Return the [X, Y] coordinate for the center point of the cell that contains the specified text.  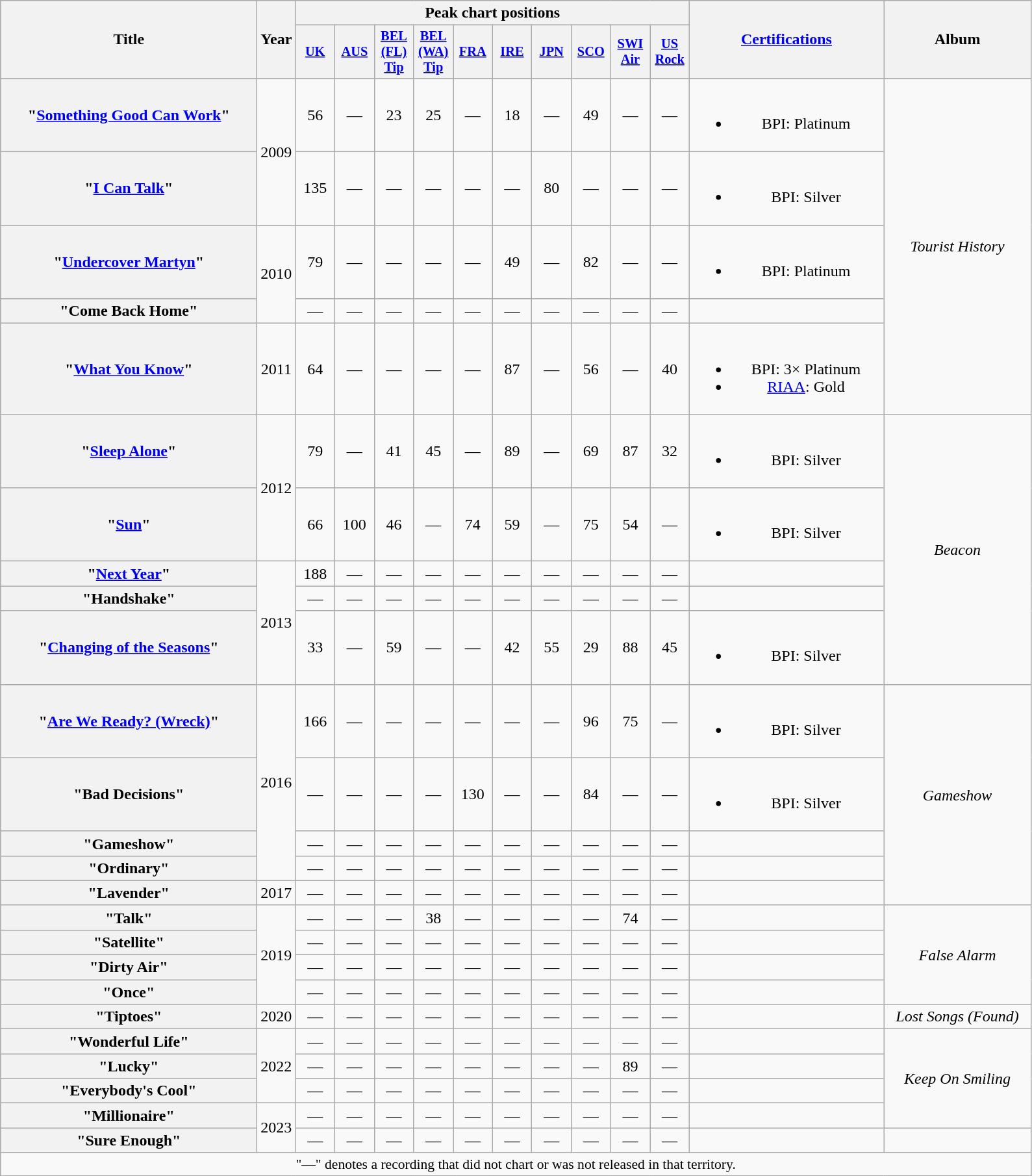
188 [316, 574]
25 [434, 114]
"—" denotes a recording that did not chart or was not released in that territory. [516, 1164]
84 [591, 794]
"Undercover Martyn" [129, 262]
18 [512, 114]
Lost Songs (Found) [957, 1017]
2023 [277, 1128]
"Handshake" [129, 598]
"Changing of the Seasons" [129, 647]
33 [316, 647]
Keep On Smiling [957, 1079]
"Lucky" [129, 1066]
88 [630, 647]
2016 [277, 782]
23 [394, 114]
"Next Year" [129, 574]
"Sure Enough" [129, 1140]
"Bad Decisions" [129, 794]
40 [670, 369]
"Satellite" [129, 942]
46 [394, 525]
"Sun" [129, 525]
135 [316, 188]
130 [473, 794]
"Come Back Home" [129, 311]
JPN [552, 52]
AUS [355, 52]
"I Can Talk" [129, 188]
41 [394, 451]
"Dirty Air" [129, 967]
80 [552, 188]
BEL(FL)Tip [394, 52]
"What You Know" [129, 369]
Title [129, 40]
"Everybody's Cool" [129, 1091]
64 [316, 369]
"Once" [129, 992]
"Gameshow" [129, 843]
IRE [512, 52]
100 [355, 525]
2011 [277, 369]
29 [591, 647]
"Ordinary" [129, 868]
Certifications [786, 40]
Beacon [957, 550]
Year [277, 40]
2010 [277, 274]
UK [316, 52]
2017 [277, 893]
2012 [277, 488]
2022 [277, 1066]
166 [316, 721]
2009 [277, 151]
82 [591, 262]
2020 [277, 1017]
FRA [473, 52]
SWIAir [630, 52]
"Tiptoes" [129, 1017]
96 [591, 721]
BPI: 3× PlatinumRIAA: Gold [786, 369]
"Wonderful Life" [129, 1042]
69 [591, 451]
2013 [277, 622]
55 [552, 647]
2019 [277, 954]
Gameshow [957, 795]
"Are We Ready? (Wreck)" [129, 721]
"Millionaire" [129, 1116]
42 [512, 647]
"Lavender" [129, 893]
SCO [591, 52]
"Sleep Alone" [129, 451]
"Something Good Can Work" [129, 114]
False Alarm [957, 954]
Tourist History [957, 246]
Album [957, 40]
USRock [670, 52]
66 [316, 525]
"Talk" [129, 917]
32 [670, 451]
54 [630, 525]
Peak chart positions [492, 13]
BEL(WA)Tip [434, 52]
38 [434, 917]
